Capture the cell that displays the provided text and extract its [x, y] central coordinate. 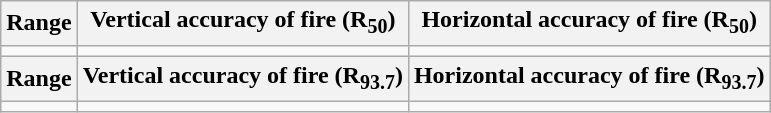
Horizontal accuracy of fire (R50) [589, 23]
Vertical accuracy of fire (R50) [242, 23]
Horizontal accuracy of fire (R93.7) [589, 78]
Vertical accuracy of fire (R93.7) [242, 78]
